Find where the given text appears and provide that cell's center as (x, y) coordinate. 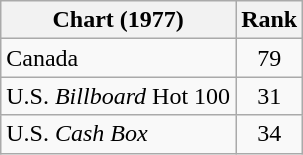
Chart (1977) (118, 20)
79 (270, 58)
U.S. Billboard Hot 100 (118, 96)
U.S. Cash Box (118, 134)
Canada (118, 58)
31 (270, 96)
Rank (270, 20)
34 (270, 134)
